Identify which cell holds the provided text, then report its (X, Y) central coordinate. 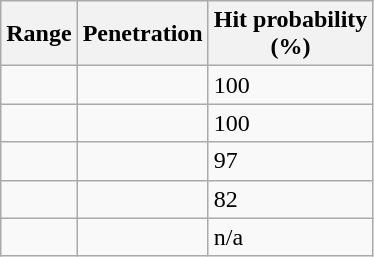
82 (290, 199)
n/a (290, 237)
Hit probability(%) (290, 34)
Range (39, 34)
97 (290, 161)
Penetration (142, 34)
